Search for the cell housing the specified text and yield its [x, y] center coordinate. 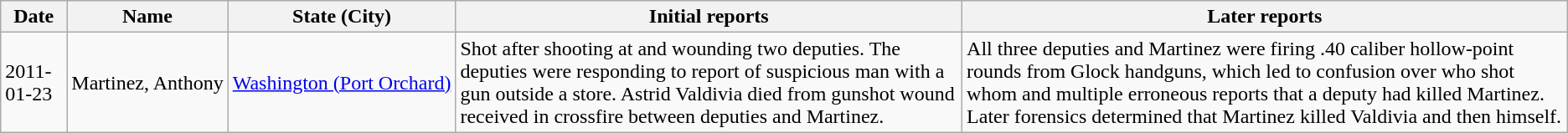
Martinez, Anthony [147, 82]
2011-01-23 [34, 82]
Later reports [1265, 17]
Name [147, 17]
Date [34, 17]
Initial reports [709, 17]
Washington (Port Orchard) [342, 82]
State (City) [342, 17]
